Search for the cell housing the specified text and yield its [x, y] center coordinate. 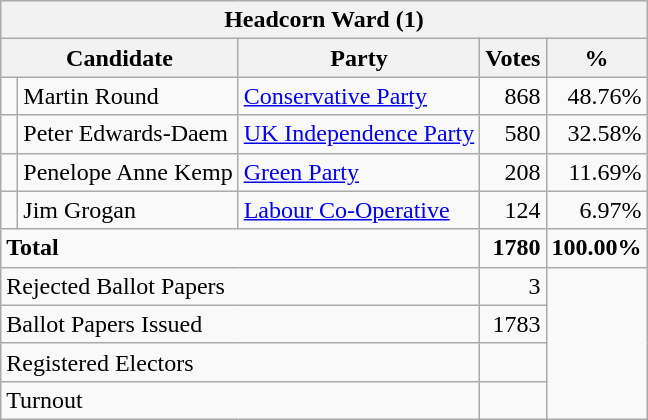
124 [513, 210]
Registered Electors [240, 362]
580 [513, 134]
Peter Edwards-Daem [128, 134]
Martin Round [128, 96]
868 [513, 96]
Turnout [240, 400]
Rejected Ballot Papers [240, 286]
Party [359, 58]
1783 [513, 324]
UK Independence Party [359, 134]
Conservative Party [359, 96]
3 [513, 286]
Votes [513, 58]
Labour Co-Operative [359, 210]
6.97% [596, 210]
Total [240, 248]
32.58% [596, 134]
Green Party [359, 172]
100.00% [596, 248]
Penelope Anne Kemp [128, 172]
% [596, 58]
Headcorn Ward (1) [324, 20]
48.76% [596, 96]
Candidate [120, 58]
Ballot Papers Issued [240, 324]
Jim Grogan [128, 210]
208 [513, 172]
11.69% [596, 172]
1780 [513, 248]
